Find where the given text appears and provide that cell's center as [x, y] coordinate. 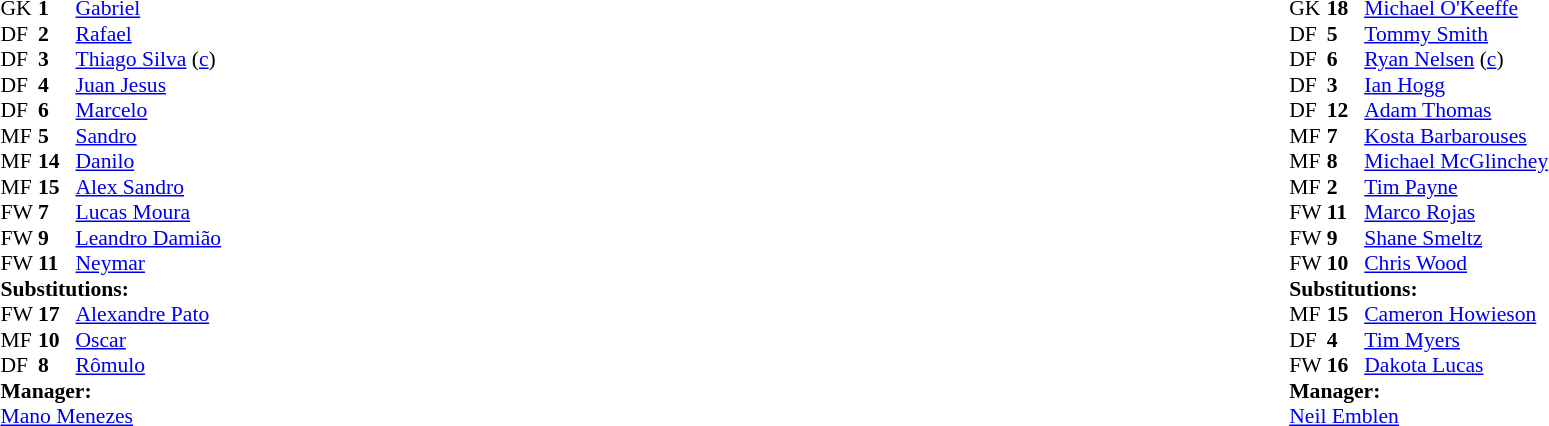
Cameron Howieson [1456, 315]
Marco Rojas [1456, 213]
Tim Myers [1456, 340]
Adam Thomas [1456, 111]
Kosta Barbarouses [1456, 136]
Dakota Lucas [1456, 365]
Chris Wood [1456, 263]
Tommy Smith [1456, 34]
Lucas Moura [149, 213]
Alex Sandro [149, 187]
Tim Payne [1456, 187]
Danilo [149, 161]
Rômulo [149, 365]
14 [57, 161]
16 [1346, 365]
Ian Hogg [1456, 85]
Michael McGlinchey [1456, 161]
Marcelo [149, 111]
Sandro [149, 136]
Ryan Nelsen (c) [1456, 59]
Juan Jesus [149, 85]
Thiago Silva (c) [149, 59]
Neymar [149, 263]
12 [1346, 111]
Shane Smeltz [1456, 238]
17 [57, 315]
Oscar [149, 340]
Alexandre Pato [149, 315]
Leandro Damião [149, 238]
Rafael [149, 34]
